For the text-containing cell, return its midpoint in [x, y] coordinate format. 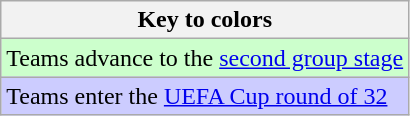
Teams advance to the second group stage [205, 58]
Key to colors [205, 20]
Teams enter the UEFA Cup round of 32 [205, 96]
